Pinpoint the cell where the given text exists, returning its [x, y] midpoint coordinate. 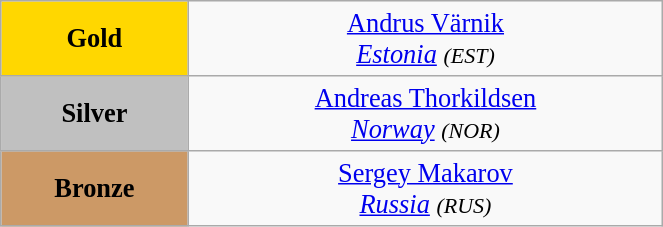
Sergey MakarovRussia (RUS) [426, 188]
Silver [94, 112]
Gold [94, 38]
Andrus VärnikEstonia (EST) [426, 38]
Bronze [94, 188]
Andreas ThorkildsenNorway (NOR) [426, 112]
